Identify which cell holds the provided text, then report its (x, y) central coordinate. 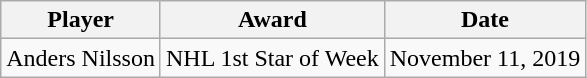
Award (272, 20)
November 11, 2019 (484, 58)
Player (81, 20)
NHL 1st Star of Week (272, 58)
Anders Nilsson (81, 58)
Date (484, 20)
